Find where the given text appears and provide that cell's center as [x, y] coordinate. 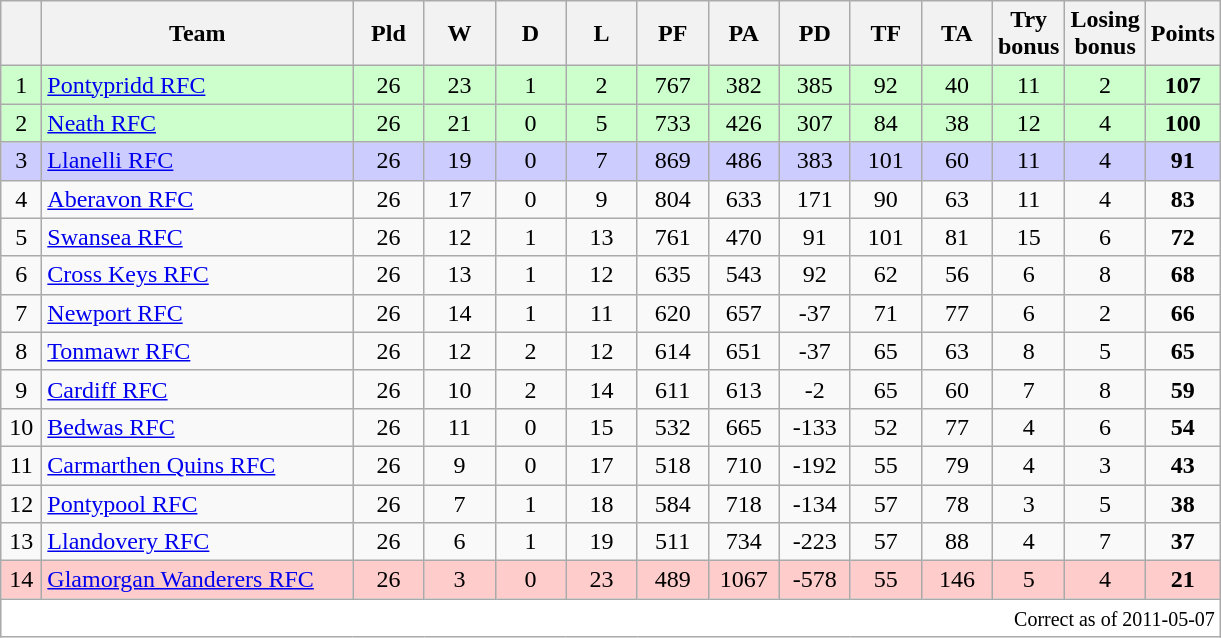
470 [744, 237]
TA [956, 34]
518 [672, 465]
1067 [744, 580]
611 [672, 389]
718 [744, 503]
59 [1182, 389]
TF [886, 34]
68 [1182, 275]
-578 [814, 580]
Aberavon RFC [198, 199]
Team [198, 34]
614 [672, 351]
37 [1182, 542]
L [602, 34]
PA [744, 34]
-223 [814, 542]
Llanelli RFC [198, 161]
-2 [814, 389]
633 [744, 199]
D [530, 34]
651 [744, 351]
635 [672, 275]
146 [956, 580]
620 [672, 313]
PD [814, 34]
43 [1182, 465]
79 [956, 465]
532 [672, 427]
Correct as of 2011-05-07 [611, 618]
Losing bonus [1105, 34]
-192 [814, 465]
733 [672, 123]
83 [1182, 199]
Tonmawr RFC [198, 351]
W [460, 34]
Cardiff RFC [198, 389]
171 [814, 199]
486 [744, 161]
665 [744, 427]
107 [1182, 85]
62 [886, 275]
710 [744, 465]
81 [956, 237]
-134 [814, 503]
52 [886, 427]
385 [814, 85]
Pontypridd RFC [198, 85]
Glamorgan Wanderers RFC [198, 580]
Pontypool RFC [198, 503]
543 [744, 275]
Neath RFC [198, 123]
767 [672, 85]
657 [744, 313]
489 [672, 580]
78 [956, 503]
869 [672, 161]
584 [672, 503]
511 [672, 542]
100 [1182, 123]
Carmarthen Quins RFC [198, 465]
84 [886, 123]
761 [672, 237]
426 [744, 123]
88 [956, 542]
613 [744, 389]
71 [886, 313]
54 [1182, 427]
40 [956, 85]
Points [1182, 34]
382 [744, 85]
Try bonus [1028, 34]
Swansea RFC [198, 237]
90 [886, 199]
Llandovery RFC [198, 542]
734 [744, 542]
307 [814, 123]
Cross Keys RFC [198, 275]
Newport RFC [198, 313]
66 [1182, 313]
804 [672, 199]
72 [1182, 237]
Pld [388, 34]
18 [602, 503]
Bedwas RFC [198, 427]
PF [672, 34]
56 [956, 275]
383 [814, 161]
-133 [814, 427]
